Scan for the cell matching the given text and deliver its (x, y) coordinate at center. 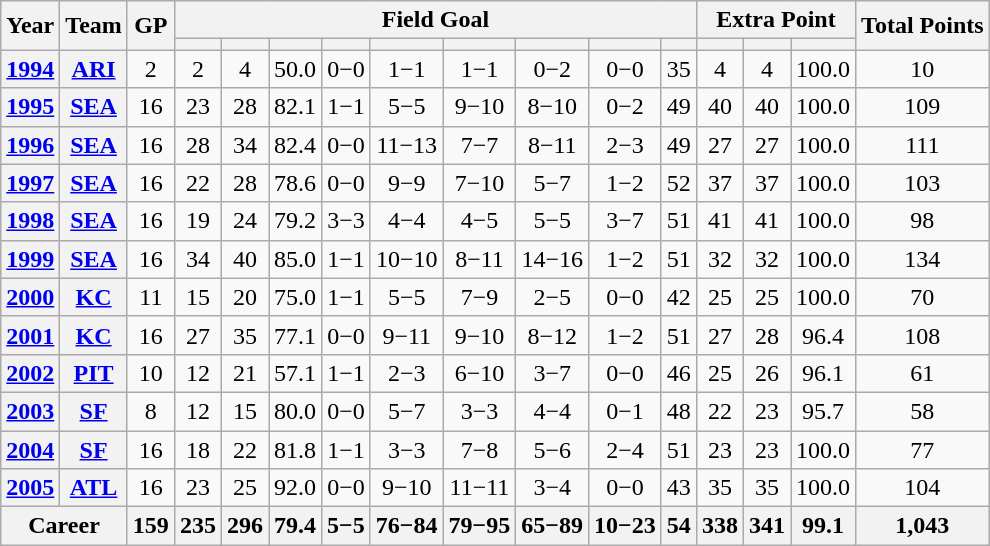
111 (923, 145)
1996 (30, 145)
78.6 (296, 183)
85.0 (296, 259)
2004 (30, 449)
96.4 (824, 335)
7−7 (480, 145)
61 (923, 373)
104 (923, 488)
79.2 (296, 221)
235 (198, 526)
95.7 (824, 411)
2001 (30, 335)
18 (198, 449)
103 (923, 183)
10−23 (626, 526)
7−8 (480, 449)
14−16 (552, 259)
11 (150, 297)
8−10 (552, 107)
24 (244, 221)
26 (766, 373)
296 (244, 526)
19 (198, 221)
82.1 (296, 107)
Extra Point (776, 20)
8 (150, 411)
54 (678, 526)
99.1 (824, 526)
Field Goal (435, 20)
2005 (30, 488)
1,043 (923, 526)
77.1 (296, 335)
81.8 (296, 449)
2003 (30, 411)
2−5 (552, 297)
43 (678, 488)
50.0 (296, 69)
Team (94, 26)
1997 (30, 183)
98 (923, 221)
Career (64, 526)
10−10 (406, 259)
109 (923, 107)
20 (244, 297)
79−95 (480, 526)
5−6 (552, 449)
96.1 (824, 373)
4−5 (480, 221)
11−11 (480, 488)
2−4 (626, 449)
2000 (30, 297)
0−1 (626, 411)
57.1 (296, 373)
Year (30, 26)
70 (923, 297)
PIT (94, 373)
21 (244, 373)
GP (150, 26)
1995 (30, 107)
77 (923, 449)
82.4 (296, 145)
76−84 (406, 526)
3−4 (552, 488)
52 (678, 183)
8−12 (552, 335)
341 (766, 526)
1994 (30, 69)
338 (720, 526)
46 (678, 373)
ARI (94, 69)
ATL (94, 488)
48 (678, 411)
42 (678, 297)
6−10 (480, 373)
65−89 (552, 526)
9−11 (406, 335)
134 (923, 259)
1998 (30, 221)
Total Points (923, 26)
1999 (30, 259)
58 (923, 411)
7−9 (480, 297)
80.0 (296, 411)
11−13 (406, 145)
108 (923, 335)
9−9 (406, 183)
159 (150, 526)
75.0 (296, 297)
79.4 (296, 526)
2002 (30, 373)
92.0 (296, 488)
7−10 (480, 183)
